Detect which cell encompasses the target text, then output its [x, y] center coordinate. 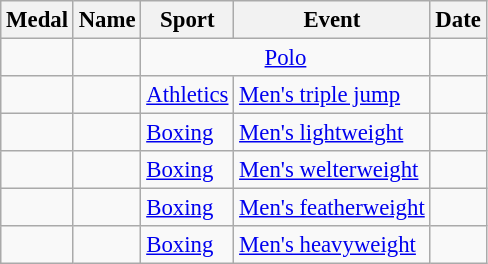
Date [458, 20]
Men's lightweight [332, 133]
Sport [188, 20]
Men's welterweight [332, 170]
Name [107, 20]
Men's featherweight [332, 208]
Men's heavyweight [332, 245]
Men's triple jump [332, 95]
Medal [38, 20]
Polo [286, 58]
Athletics [188, 95]
Event [332, 20]
